Capture the cell that displays the provided text and extract its [X, Y] central coordinate. 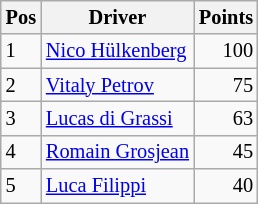
Points [226, 17]
Vitaly Petrov [118, 85]
5 [21, 186]
Romain Grosjean [118, 152]
75 [226, 85]
40 [226, 186]
3 [21, 118]
Luca Filippi [118, 186]
45 [226, 152]
2 [21, 85]
Lucas di Grassi [118, 118]
63 [226, 118]
Driver [118, 17]
100 [226, 51]
4 [21, 152]
1 [21, 51]
Pos [21, 17]
Nico Hülkenberg [118, 51]
